Output the [x, y] coordinate of the center of the cell containing the given text.  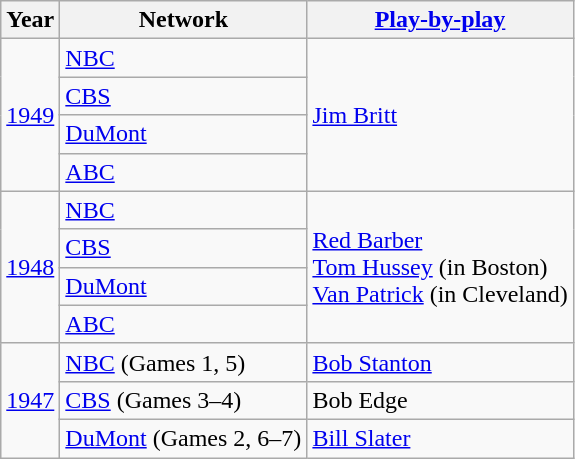
Jim Britt [440, 115]
Bob Edge [440, 400]
1949 [30, 115]
Bill Slater [440, 438]
CBS (Games 3–4) [184, 400]
DuMont (Games 2, 6–7) [184, 438]
1947 [30, 400]
Red BarberTom Hussey (in Boston)Van Patrick (in Cleveland) [440, 267]
NBC (Games 1, 5) [184, 362]
Play-by-play [440, 20]
Year [30, 20]
Network [184, 20]
Bob Stanton [440, 362]
1948 [30, 267]
